From the cell containing the given text, extract its center point as [x, y] coordinate. 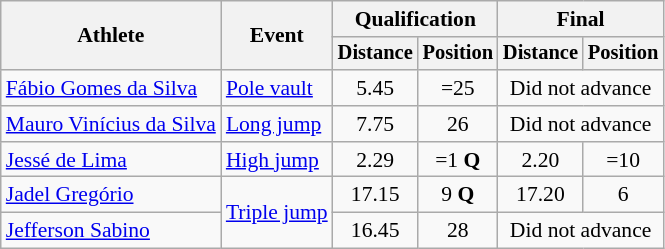
Jadel Gregório [111, 195]
6 [623, 195]
Qualification [416, 19]
=25 [458, 88]
5.45 [376, 88]
Jefferson Sabino [111, 231]
17.20 [540, 195]
17.15 [376, 195]
Pole vault [277, 88]
High jump [277, 160]
9 Q [458, 195]
Long jump [277, 124]
26 [458, 124]
16.45 [376, 231]
2.20 [540, 160]
Jessé de Lima [111, 160]
28 [458, 231]
Athlete [111, 36]
Final [580, 19]
2.29 [376, 160]
=10 [623, 160]
Fábio Gomes da Silva [111, 88]
=1 Q [458, 160]
7.75 [376, 124]
Mauro Vinícius da Silva [111, 124]
Event [277, 36]
Triple jump [277, 212]
